For the text-containing cell, return its midpoint in (X, Y) coordinate format. 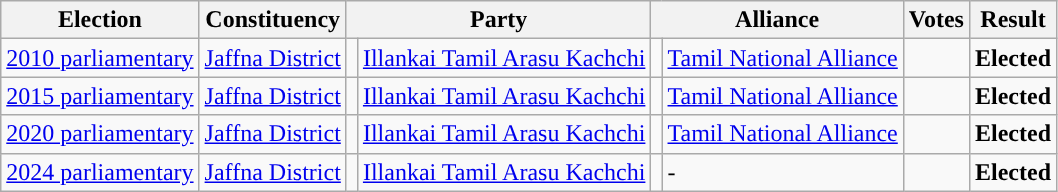
Result (1012, 20)
Constituency (272, 20)
2010 parliamentary (100, 58)
- (782, 172)
2015 parliamentary (100, 96)
Votes (936, 20)
2020 parliamentary (100, 134)
2024 parliamentary (100, 172)
Election (100, 20)
Alliance (777, 20)
Party (498, 20)
